Locate the cell with the specified text and output its (x, y) center coordinate. 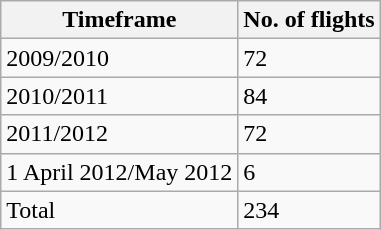
2010/2011 (120, 96)
2011/2012 (120, 134)
2009/2010 (120, 58)
Total (120, 210)
84 (309, 96)
1 April 2012/May 2012 (120, 172)
234 (309, 210)
6 (309, 172)
Timeframe (120, 20)
No. of flights (309, 20)
